Scan for the cell matching the given text and deliver its [x, y] coordinate at center. 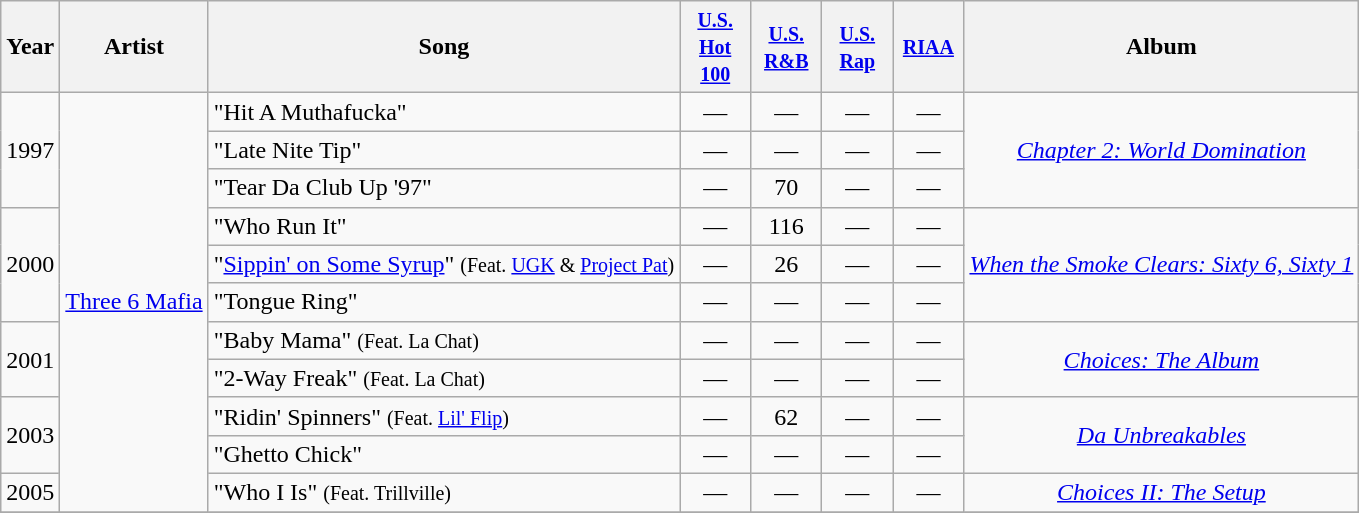
2000 [30, 264]
62 [786, 416]
"Hit A Muthafucka" [444, 112]
"2-Way Freak" (Feat. La Chat) [444, 378]
"Baby Mama" (Feat. La Chat) [444, 340]
"Sippin' on Some Syrup" (Feat. UGK & Project Pat) [444, 264]
Chapter 2: World Domination [1162, 150]
Song [444, 47]
1997 [30, 150]
U.S. R&B [786, 47]
"Ghetto Chick" [444, 454]
U.S. Rap [858, 47]
"Tongue Ring" [444, 302]
RIAA [928, 47]
"Tear Da Club Up '97" [444, 188]
U.S. Hot 100 [716, 47]
Three 6 Mafia [134, 302]
26 [786, 264]
"Late Nite Tip" [444, 150]
When the Smoke Clears: Sixty 6, Sixty 1 [1162, 264]
Year [30, 47]
"Ridin' Spinners" (Feat. Lil' Flip) [444, 416]
Choices II: The Setup [1162, 492]
Choices: The Album [1162, 359]
2001 [30, 359]
70 [786, 188]
2005 [30, 492]
"Who Run It" [444, 226]
Album [1162, 47]
116 [786, 226]
2003 [30, 435]
Artist [134, 47]
Da Unbreakables [1162, 435]
"Who I Is" (Feat. Trillville) [444, 492]
